For the text-containing cell, return its midpoint in (X, Y) coordinate format. 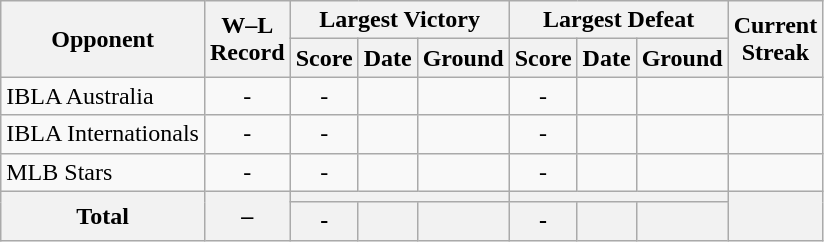
Largest Victory (400, 20)
Largest Defeat (618, 20)
CurrentStreak (776, 39)
Opponent (103, 39)
IBLA Australia (103, 96)
– (247, 216)
W–LRecord (247, 39)
IBLA Internationals (103, 134)
MLB Stars (103, 172)
Total (103, 216)
